Find where the given text appears and provide that cell's center as [x, y] coordinate. 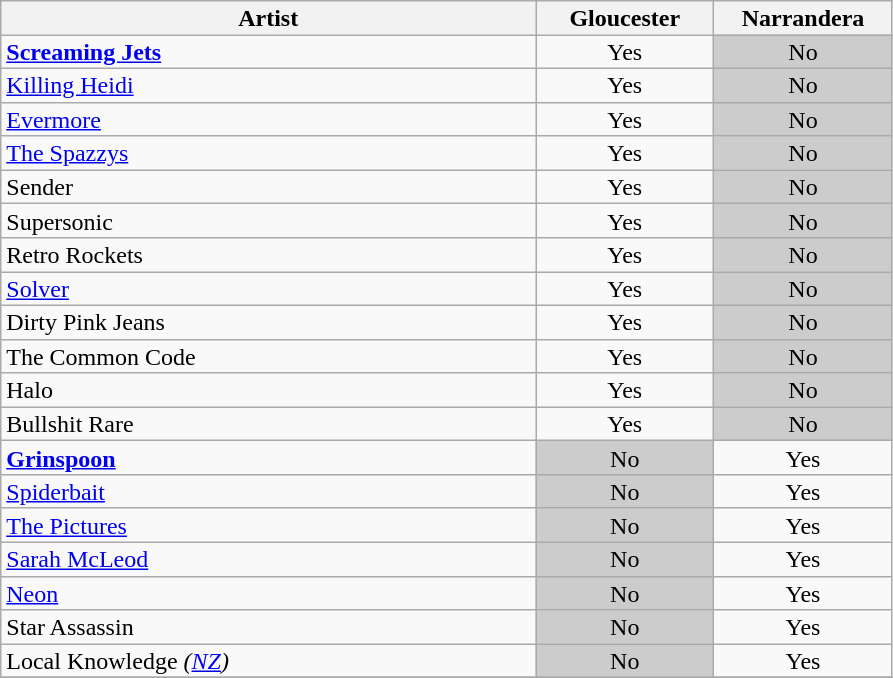
The Pictures [268, 525]
Local Knowledge (NZ) [268, 661]
Retro Rockets [268, 255]
Solver [268, 289]
Star Assassin [268, 627]
Narrandera [803, 18]
Supersonic [268, 221]
Artist [268, 18]
Spiderbait [268, 492]
Killing Heidi [268, 85]
Gloucester [625, 18]
Sender [268, 187]
Dirty Pink Jeans [268, 322]
Sarah McLeod [268, 559]
Neon [268, 593]
The Common Code [268, 356]
Halo [268, 390]
Evermore [268, 119]
Screaming Jets [268, 52]
The Spazzys [268, 153]
Grinspoon [268, 458]
Bullshit Rare [268, 424]
